Extract the [X, Y] coordinate from the center of the cell holding the provided text.  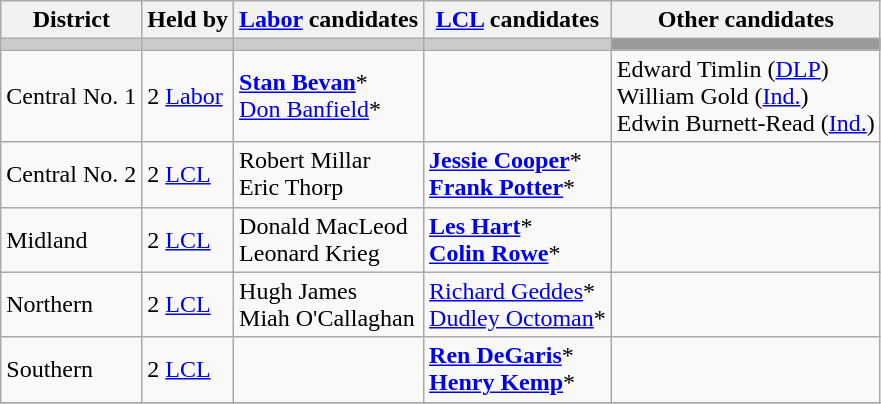
Southern [72, 370]
Central No. 2 [72, 174]
Edward Timlin (DLP) William Gold (Ind.) Edwin Burnett-Read (Ind.) [746, 96]
Labor candidates [329, 20]
Ren DeGaris* Henry Kemp* [518, 370]
Hugh James Miah O'Callaghan [329, 304]
Midland [72, 240]
Donald MacLeod Leonard Krieg [329, 240]
2 Labor [188, 96]
Stan Bevan* Don Banfield* [329, 96]
Central No. 1 [72, 96]
Jessie Cooper* Frank Potter* [518, 174]
LCL candidates [518, 20]
District [72, 20]
Other candidates [746, 20]
Held by [188, 20]
Richard Geddes* Dudley Octoman* [518, 304]
Les Hart* Colin Rowe* [518, 240]
Northern [72, 304]
Robert Millar Eric Thorp [329, 174]
